Extract the (x, y) coordinate from the center of the cell holding the provided text.  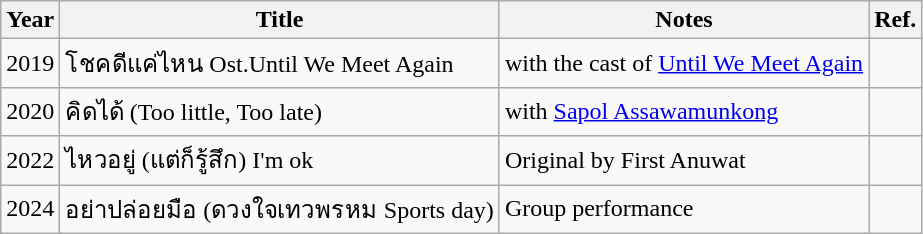
อย่าปล่อยมือ (ดวงใจเทวพรหม Sports day) (280, 208)
โชคดีแค่ไหน Ost.Until We Meet Again (280, 64)
Year (30, 20)
Ref. (896, 20)
2022 (30, 160)
2019 (30, 64)
คิดได้ (Too little, Too late) (280, 112)
Title (280, 20)
Original by First Anuwat (684, 160)
2024 (30, 208)
ไหวอยู่ (แต่ก็รู้สึก) I'm ok (280, 160)
Notes (684, 20)
2020 (30, 112)
with the cast of Until We Meet Again (684, 64)
with Sapol Assawamunkong (684, 112)
Group performance (684, 208)
